Pinpoint the cell where the given text exists, returning its [x, y] midpoint coordinate. 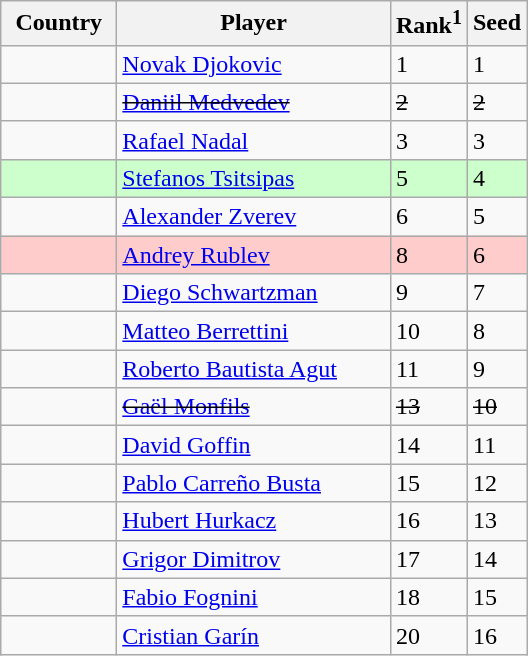
Alexander Zverev [254, 217]
Matteo Berrettini [254, 331]
Rafael Nadal [254, 140]
Cristian Garín [254, 635]
Seed [496, 24]
Pablo Carreño Busta [254, 483]
Stefanos Tsitsipas [254, 178]
Andrey Rublev [254, 255]
Country [59, 24]
Daniil Medvedev [254, 102]
20 [428, 635]
Rank1 [428, 24]
Novak Djokovic [254, 64]
4 [496, 178]
Gaël Monfils [254, 407]
Roberto Bautista Agut [254, 369]
17 [428, 559]
Diego Schwartzman [254, 293]
Hubert Hurkacz [254, 521]
12 [496, 483]
Fabio Fognini [254, 597]
Grigor Dimitrov [254, 559]
18 [428, 597]
David Goffin [254, 445]
7 [496, 293]
Player [254, 24]
